Determine the (X, Y) coordinate at the center of the cell enclosing the given text.  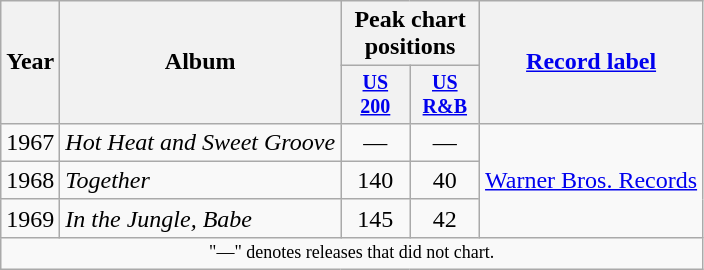
In the Jungle, Babe (200, 218)
Year (30, 62)
Album (200, 62)
Together (200, 180)
"—" denotes releases that did not chart. (352, 252)
Record label (592, 62)
1968 (30, 180)
140 (376, 180)
40 (444, 180)
42 (444, 218)
1967 (30, 142)
Hot Heat and Sweet Groove (200, 142)
Peak chart positions (410, 34)
USR&B (444, 94)
145 (376, 218)
1969 (30, 218)
Warner Bros. Records (592, 180)
US200 (376, 94)
